Find where the given text appears and provide that cell's center as (x, y) coordinate. 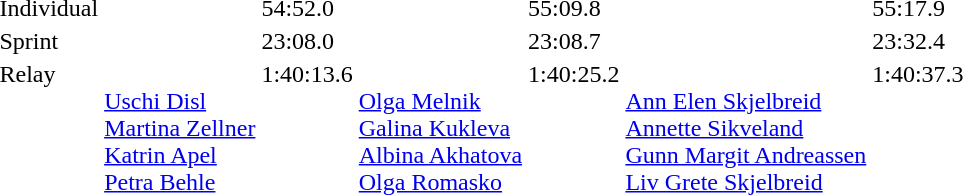
23:08.7 (574, 41)
23:08.0 (307, 41)
